Find where the given text appears and provide that cell's center as (X, Y) coordinate. 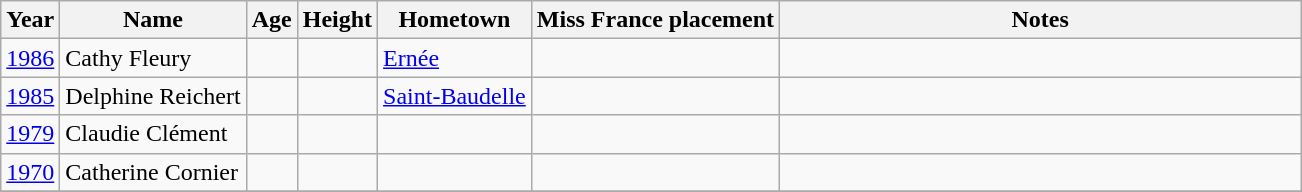
1985 (30, 96)
Catherine Cornier (153, 172)
Miss France placement (655, 20)
Age (272, 20)
Name (153, 20)
Year (30, 20)
Delphine Reichert (153, 96)
Ernée (455, 58)
Hometown (455, 20)
1979 (30, 134)
1970 (30, 172)
Height (337, 20)
Cathy Fleury (153, 58)
Saint-Baudelle (455, 96)
1986 (30, 58)
Notes (1040, 20)
Claudie Clément (153, 134)
